Pinpoint the cell where the given text exists, returning its (X, Y) midpoint coordinate. 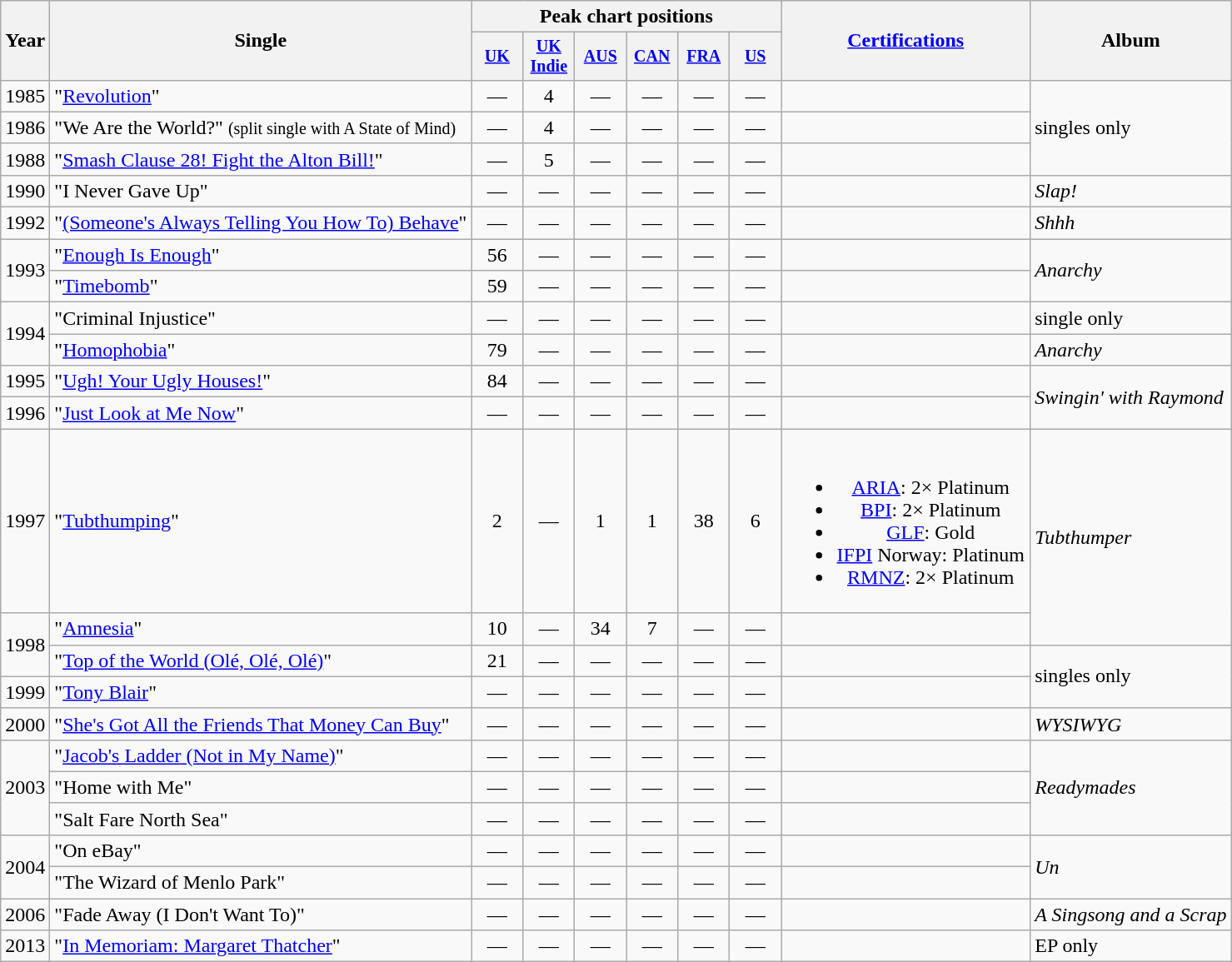
1997 (25, 521)
"Homophobia" (261, 350)
WYSIWYG (1131, 724)
1992 (25, 223)
Readymades (1131, 787)
1985 (25, 96)
21 (497, 660)
1986 (25, 127)
1995 (25, 381)
Single (261, 41)
"Jacob's Ladder (Not in My Name)" (261, 755)
"Fade Away (I Don't Want To)" (261, 915)
2006 (25, 915)
Un (1131, 866)
2000 (25, 724)
10 (497, 629)
38 (704, 521)
"Home with Me" (261, 787)
2004 (25, 866)
UK (497, 57)
"Top of the World (Olé, Olé, Olé)" (261, 660)
UKIndie (549, 57)
"She's Got All the Friends That Money Can Buy" (261, 724)
"I Never Gave Up" (261, 191)
EP only (1131, 946)
"Tony Blair" (261, 692)
59 (497, 287)
"Ugh! Your Ugly Houses!" (261, 381)
84 (497, 381)
"Revolution" (261, 96)
1999 (25, 692)
"(Someone's Always Telling You How To) Behave" (261, 223)
7 (652, 629)
"Enough Is Enough" (261, 255)
CAN (652, 57)
"In Memoriam: Margaret Thatcher" (261, 946)
Shhh (1131, 223)
1998 (25, 645)
6 (756, 521)
5 (549, 159)
Tubthumper (1131, 536)
2003 (25, 787)
"Just Look at Me Now" (261, 413)
"Smash Clause 28! Fight the Alton Bill!" (261, 159)
"Amnesia" (261, 629)
Peak chart positions (626, 17)
Year (25, 41)
1996 (25, 413)
"We Are the World?" (split single with A State of Mind) (261, 127)
single only (1131, 318)
A Singsong and a Scrap (1131, 915)
FRA (704, 57)
34 (601, 629)
ARIA: 2× PlatinumBPI: 2× PlatinumGLF: GoldIFPI Norway: PlatinumRMNZ: 2× Platinum (906, 521)
79 (497, 350)
1993 (25, 271)
"On eBay" (261, 850)
US (756, 57)
Certifications (906, 41)
"Tubthumping" (261, 521)
"Timebomb" (261, 287)
"Criminal Injustice" (261, 318)
"Salt Fare North Sea" (261, 819)
2 (497, 521)
1994 (25, 334)
"The Wizard of Menlo Park" (261, 883)
AUS (601, 57)
Swingin' with Raymond (1131, 397)
1990 (25, 191)
1988 (25, 159)
Slap! (1131, 191)
2013 (25, 946)
Album (1131, 41)
56 (497, 255)
